Search for the cell housing the specified text and yield its (X, Y) center coordinate. 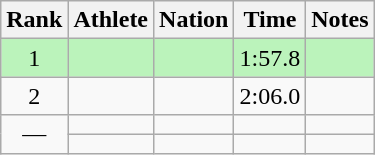
Notes (340, 20)
2 (34, 96)
1 (34, 58)
Athlete (111, 20)
Nation (194, 20)
2:06.0 (270, 96)
— (34, 134)
Rank (34, 20)
Time (270, 20)
1:57.8 (270, 58)
